Find where the given text appears and provide that cell's center as (X, Y) coordinate. 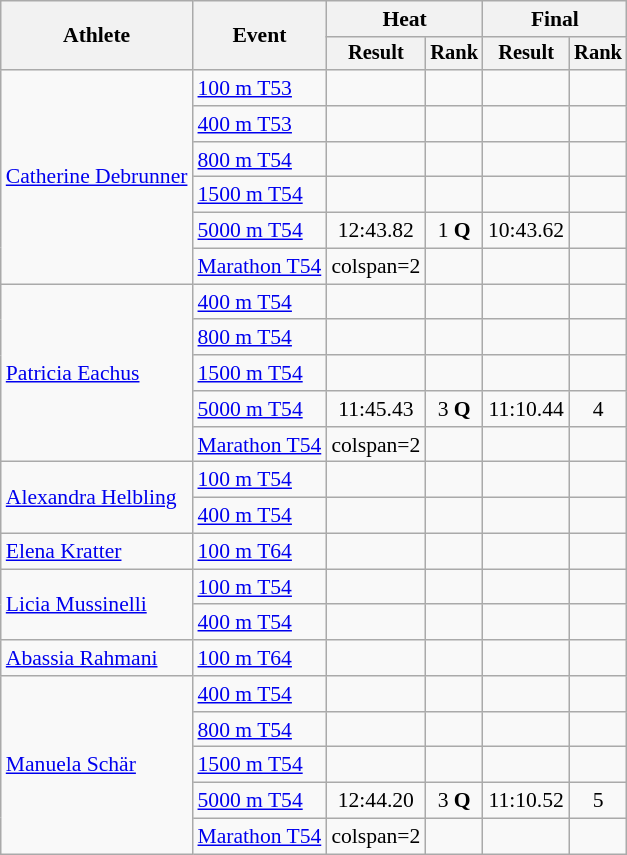
11:45.43 (376, 409)
Patricia Eachus (97, 373)
Event (259, 36)
Athlete (97, 36)
Licia Mussinelli (97, 604)
Heat (404, 19)
4 (598, 409)
Manuela Schär (97, 765)
Elena Kratter (97, 552)
10:43.62 (526, 231)
12:44.20 (376, 801)
Final (555, 19)
400 m T53 (259, 124)
12:43.82 (376, 231)
5 (598, 801)
11:10.52 (526, 801)
11:10.44 (526, 409)
1 Q (454, 231)
Catherine Debrunner (97, 177)
Alexandra Helbling (97, 498)
100 m T53 (259, 88)
Abassia Rahmani (97, 658)
